For the text-containing cell, return its midpoint in (X, Y) coordinate format. 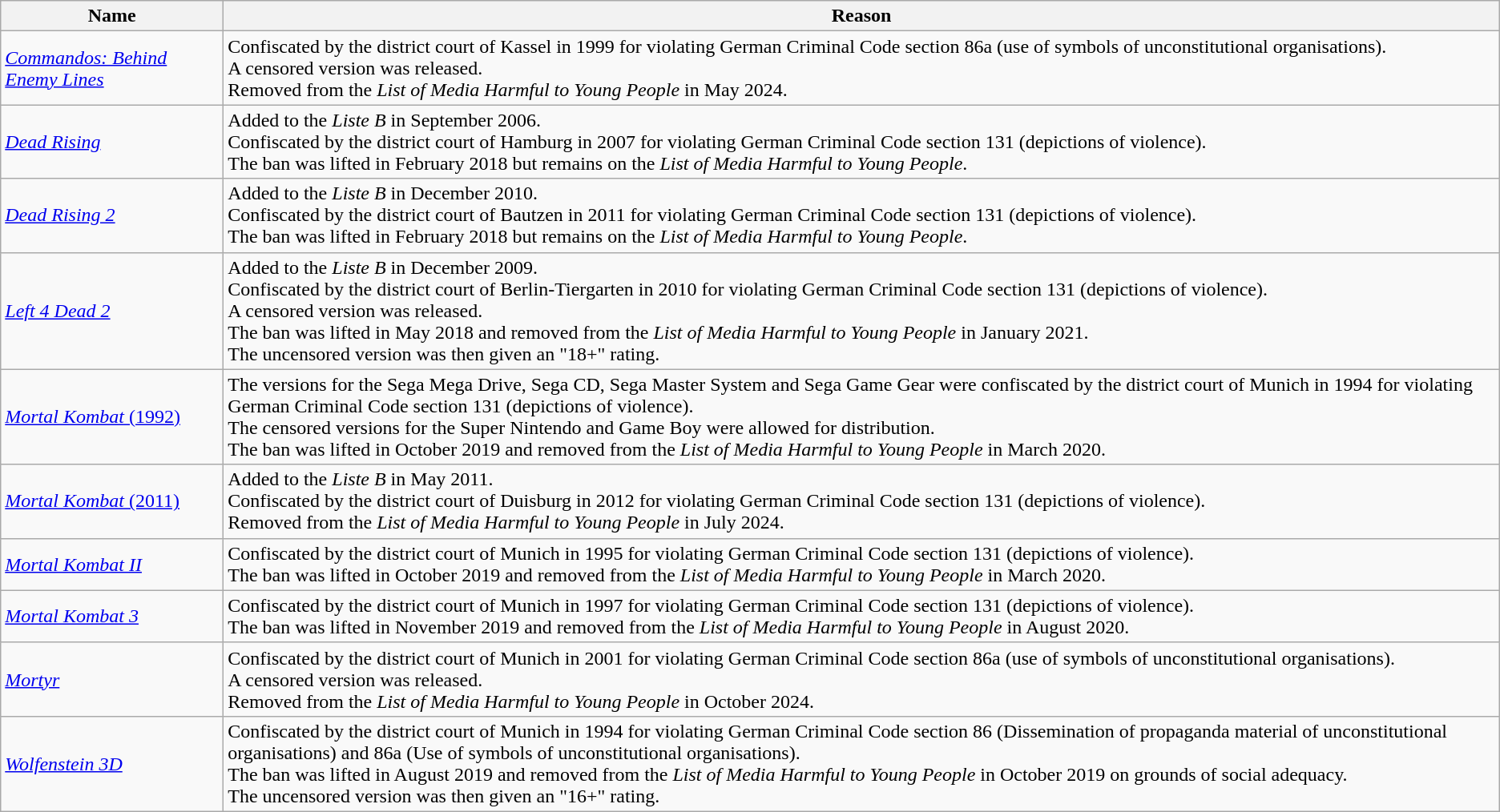
Wolfenstein 3D (112, 764)
Dead Rising 2 (112, 215)
Reason (861, 16)
Left 4 Dead 2 (112, 311)
Commandos: Behind Enemy Lines (112, 68)
Mortyr (112, 679)
Mortal Kombat II (112, 564)
Mortal Kombat (1992) (112, 416)
Dead Rising (112, 142)
Name (112, 16)
Mortal Kombat (2011) (112, 501)
Mortal Kombat 3 (112, 617)
